Return [x, y] of the center of cell containing provided text 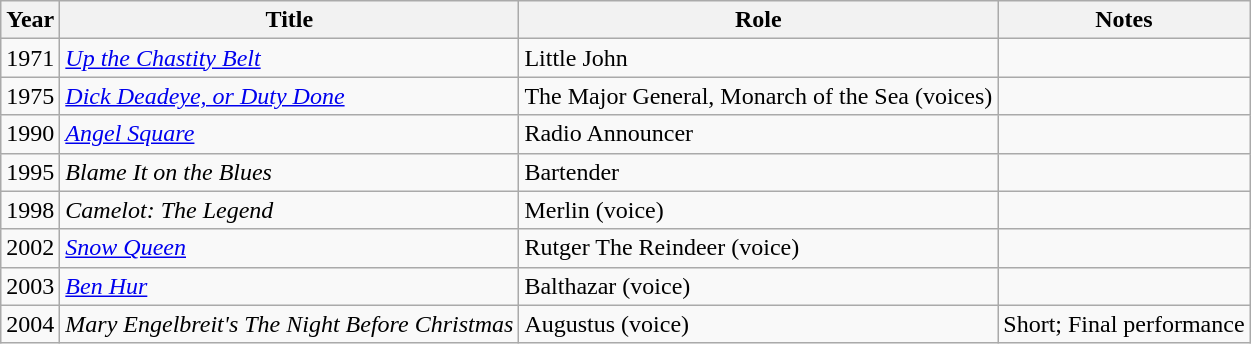
1990 [30, 134]
Angel Square [290, 134]
Short; Final performance [1124, 324]
Year [30, 20]
The Major General, Monarch of the Sea (voices) [758, 96]
2002 [30, 248]
2004 [30, 324]
Notes [1124, 20]
2003 [30, 286]
Radio Announcer [758, 134]
Augustus (voice) [758, 324]
1995 [30, 172]
Bartender [758, 172]
1998 [30, 210]
Merlin (voice) [758, 210]
Little John [758, 58]
Title [290, 20]
Mary Engelbreit's The Night Before Christmas [290, 324]
Role [758, 20]
Balthazar (voice) [758, 286]
Ben Hur [290, 286]
Camelot: The Legend [290, 210]
Blame It on the Blues [290, 172]
1971 [30, 58]
Rutger The Reindeer (voice) [758, 248]
Dick Deadeye, or Duty Done [290, 96]
Up the Chastity Belt [290, 58]
1975 [30, 96]
Snow Queen [290, 248]
